Find where the given text appears and provide that cell's center as [x, y] coordinate. 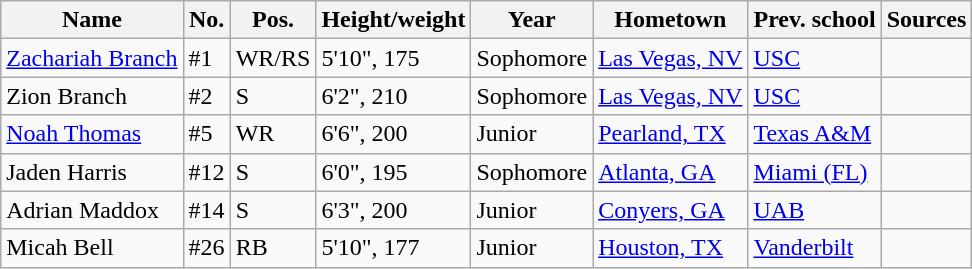
Jaden Harris [92, 172]
#12 [206, 172]
Pearland, TX [670, 134]
Sources [926, 20]
#26 [206, 248]
Prev. school [814, 20]
Hometown [670, 20]
5'10", 175 [394, 58]
Miami (FL) [814, 172]
#14 [206, 210]
UAB [814, 210]
Micah Bell [92, 248]
Height/weight [394, 20]
5'10", 177 [394, 248]
No. [206, 20]
Year [532, 20]
Houston, TX [670, 248]
#1 [206, 58]
6'6", 200 [394, 134]
6'3", 200 [394, 210]
WR [273, 134]
#5 [206, 134]
Vanderbilt [814, 248]
Name [92, 20]
Noah Thomas [92, 134]
RB [273, 248]
Adrian Maddox [92, 210]
6'0", 195 [394, 172]
Texas A&M [814, 134]
6'2", 210 [394, 96]
#2 [206, 96]
Zachariah Branch [92, 58]
WR/RS [273, 58]
Atlanta, GA [670, 172]
Zion Branch [92, 96]
Conyers, GA [670, 210]
Pos. [273, 20]
